For the text-containing cell, return its midpoint in [X, Y] coordinate format. 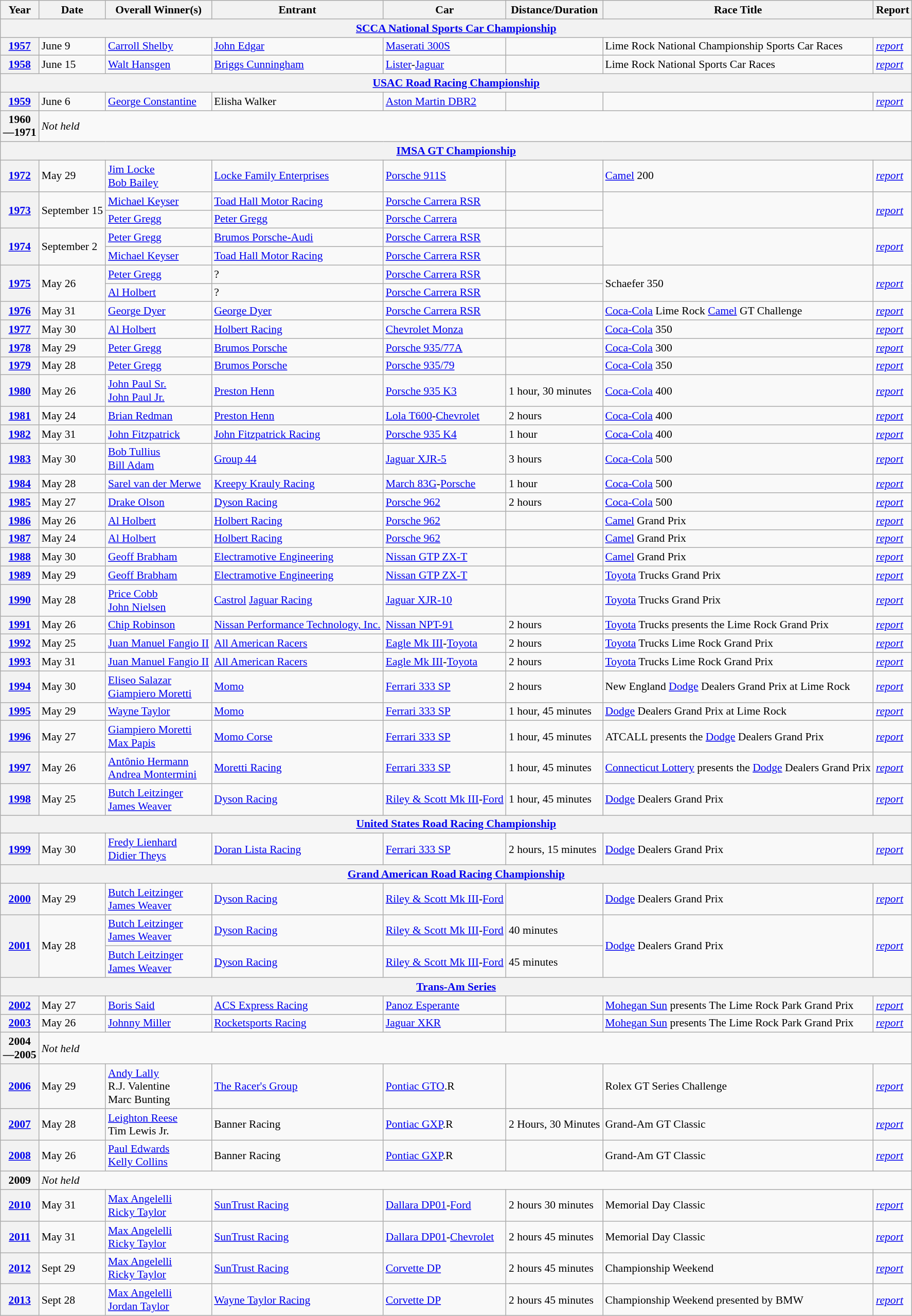
1976 [20, 311]
June 15 [72, 65]
Porsche 935 K4 [444, 434]
SCCA National Sports Car Championship [456, 28]
ACS Express Racing [297, 1005]
3 hours [555, 459]
John Paul Sr. John Paul Jr. [158, 391]
Antônio Hermann Andrea Montermini [158, 768]
Jaguar XJR-10 [444, 600]
USAC Road Racing Championship [456, 83]
Giampiero Moretti Max Papis [158, 737]
Jaguar XKR [444, 1023]
1974 [20, 247]
ATCALL presents the Dodge Dealers Grand Prix [738, 737]
Lister-Jaguar [444, 65]
1998 [20, 799]
Max Angelelli Jordan Taylor [158, 1300]
Castrol Jaguar Racing [297, 600]
1994 [20, 686]
Bob Tullius Bill Adam [158, 459]
Porsche 935/79 [444, 366]
Group 44 [297, 459]
Camel 200 [738, 176]
Chip Robinson [158, 625]
Eliseo Salazar Giampiero Moretti [158, 686]
Wayne Taylor Racing [297, 1300]
2009 [20, 1181]
1957 [20, 46]
Sept 29 [72, 1269]
1982 [20, 434]
1999 [20, 849]
September 2 [72, 247]
Date [72, 10]
Fredy Lienhard Didier Theys [158, 849]
Sept 28 [72, 1300]
1980 [20, 391]
Coca-Cola Lime Rock Camel GT Challenge [738, 311]
Doran Lista Racing [297, 849]
1990 [20, 600]
2012 [20, 1269]
Panoz Esperante [444, 1005]
Elisha Walker [297, 101]
1996 [20, 737]
Championship Weekend presented by BMW [738, 1300]
Locke Family Enterprises [297, 176]
Walt Hansgen [158, 65]
2006 [20, 1087]
Connecticut Lottery presents the Dodge Dealers Grand Prix [738, 768]
Coca-Cola 300 [738, 348]
Brumos Porsche-Audi [297, 238]
Brian Redman [158, 416]
Momo Corse [297, 737]
1986 [20, 521]
Lime Rock National Sports Car Races [738, 65]
John Fitzpatrick Racing [297, 434]
Distance/Duration [555, 10]
Overall Winner(s) [158, 10]
1972 [20, 176]
Porsche 935/77A [444, 348]
2 hours, 15 minutes [555, 849]
2010 [20, 1206]
Nissan NPT-91 [444, 625]
2000 [20, 899]
2004—2005 [20, 1048]
September 15 [72, 210]
United States Road Racing Championship [456, 824]
Wayne Taylor [158, 712]
1977 [20, 329]
Dallara DP01-Chevrolet [444, 1237]
1959 [20, 101]
1960—1971 [20, 127]
Jaguar XJR-5 [444, 459]
1979 [20, 366]
Rolex GT Series Challenge [738, 1087]
Drake Olson [158, 502]
Aston Martin DBR2 [444, 101]
2001 [20, 946]
Andy Lally R.J. Valentine Marc Bunting [158, 1087]
Lime Rock National Championship Sports Car Races [738, 46]
Jim Locke Bob Bailey [158, 176]
1997 [20, 768]
Trans-Am Series [456, 987]
Championship Weekend [738, 1269]
2013 [20, 1300]
1983 [20, 459]
2002 [20, 1005]
1 hour, 30 minutes [555, 391]
The Racer's Group [297, 1087]
Maserati 300S [444, 46]
Dodge Dealers Grand Prix at Lime Rock [738, 712]
Entrant [297, 10]
2007 [20, 1125]
Lola T600-Chevrolet [444, 416]
Carroll Shelby [158, 46]
Rocketsports Racing [297, 1023]
Sarel van der Merwe [158, 484]
Paul Edwards Kelly Collins [158, 1155]
Nissan Performance Technology, Inc. [297, 625]
1991 [20, 625]
Johnny Miller [158, 1023]
Price Cobb John Nielsen [158, 600]
George Constantine [158, 101]
1981 [20, 416]
1973 [20, 210]
Report [893, 10]
2 hours 30 minutes [555, 1206]
Pontiac GTO.R [444, 1087]
40 minutes [555, 930]
Boris Said [158, 1005]
1992 [20, 644]
1958 [20, 65]
1989 [20, 576]
IMSA GT Championship [456, 151]
2 Hours, 30 Minutes [555, 1125]
1987 [20, 539]
Porsche Carrera [444, 219]
Toyota Trucks presents the Lime Rock Grand Prix [738, 625]
Chevrolet Monza [444, 329]
June 9 [72, 46]
2003 [20, 1023]
1993 [20, 662]
March 83G-Porsche [444, 484]
1984 [20, 484]
Leighton Reese Tim Lewis Jr. [158, 1125]
John Fitzpatrick [158, 434]
Schaefer 350 [738, 283]
John Edgar [297, 46]
45 minutes [555, 962]
Race Title [738, 10]
1985 [20, 502]
Car [444, 10]
2008 [20, 1155]
1978 [20, 348]
Kreepy Krauly Racing [297, 484]
1975 [20, 283]
1988 [20, 557]
Year [20, 10]
1995 [20, 712]
June 6 [72, 101]
Moretti Racing [297, 768]
2011 [20, 1237]
Briggs Cunningham [297, 65]
Porsche 935 K3 [444, 391]
Porsche 911S [444, 176]
Grand American Road Racing Championship [456, 874]
Dallara DP01-Ford [444, 1206]
New England Dodge Dealers Grand Prix at Lime Rock [738, 686]
